Search for the cell housing the specified text and yield its (x, y) center coordinate. 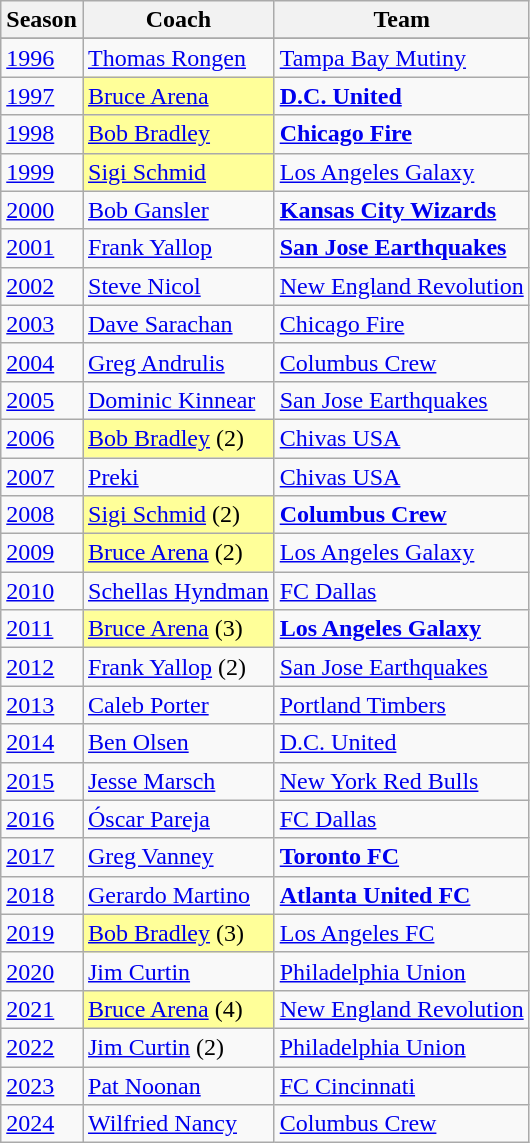
Bob Bradley (178, 134)
2000 (42, 210)
Steve Nicol (178, 286)
Ben Olsen (178, 743)
2017 (42, 857)
2008 (42, 515)
Bruce Arena (4) (178, 1009)
2018 (42, 895)
1999 (42, 172)
Schellas Hyndman (178, 591)
2009 (42, 553)
Coach (178, 20)
Atlanta United FC (402, 895)
Dave Sarachan (178, 324)
2020 (42, 971)
Bob Bradley (2) (178, 438)
2002 (42, 286)
FC Cincinnati (402, 1085)
Pat Noonan (178, 1085)
Greg Andrulis (178, 362)
2022 (42, 1047)
2019 (42, 933)
Tampa Bay Mutiny (402, 58)
Season (42, 20)
2007 (42, 477)
Bob Gansler (178, 210)
Team (402, 20)
2010 (42, 591)
2006 (42, 438)
Frank Yallop (2) (178, 667)
Dominic Kinnear (178, 400)
Bruce Arena (2) (178, 553)
1996 (42, 58)
2014 (42, 743)
1998 (42, 134)
Jim Curtin (178, 971)
Preki (178, 477)
2023 (42, 1085)
1997 (42, 96)
Thomas Rongen (178, 58)
Bob Bradley (3) (178, 933)
Los Angeles FC (402, 933)
2005 (42, 400)
2024 (42, 1124)
Frank Yallop (178, 248)
2015 (42, 781)
2012 (42, 667)
Óscar Pareja (178, 819)
Sigi Schmid (2) (178, 515)
Wilfried Nancy (178, 1124)
Jim Curtin (2) (178, 1047)
Caleb Porter (178, 705)
Bruce Arena (178, 96)
Gerardo Martino (178, 895)
Jesse Marsch (178, 781)
2003 (42, 324)
Bruce Arena (3) (178, 629)
2004 (42, 362)
2001 (42, 248)
Toronto FC (402, 857)
New York Red Bulls (402, 781)
Greg Vanney (178, 857)
2016 (42, 819)
Kansas City Wizards (402, 210)
Sigi Schmid (178, 172)
Portland Timbers (402, 705)
2013 (42, 705)
2011 (42, 629)
2021 (42, 1009)
